Find where the given text appears and provide that cell's center as [x, y] coordinate. 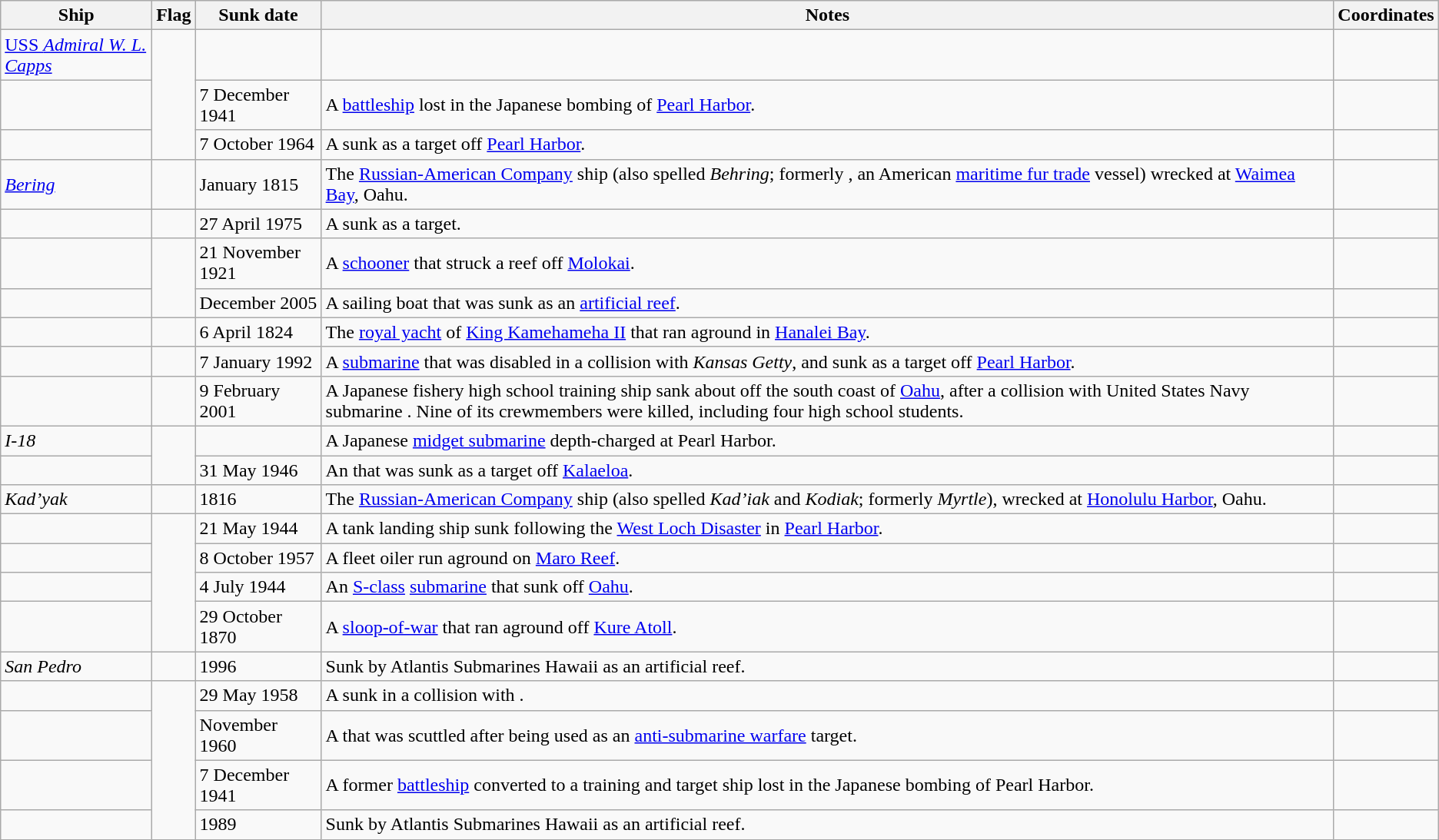
A tank landing ship sunk following the West Loch Disaster in Pearl Harbor. [827, 529]
A schooner that struck a reef off Molokai. [827, 263]
The Russian-American Company ship (also spelled Kad’iak and Kodiak; formerly Myrtle), wrecked at Honolulu Harbor, Oahu. [827, 500]
The royal yacht of King Kamehameha II that ran aground in Hanalei Bay. [827, 332]
An that was sunk as a target off Kalaeloa. [827, 470]
8 October 1957 [258, 558]
6 April 1824 [258, 332]
A former battleship converted to a training and target ship lost in the Japanese bombing of Pearl Harbor. [827, 785]
7 October 1964 [258, 144]
Ship [77, 15]
Notes [827, 15]
A fleet oiler run aground on Maro Reef. [827, 558]
A sloop-of-war that ran aground off Kure Atoll. [827, 627]
A sunk in a collision with . [827, 696]
Sunk date [258, 15]
31 May 1946 [258, 470]
I-18 [77, 440]
An S-class submarine that sunk off Oahu. [827, 587]
Flag [174, 15]
January 1815 [258, 184]
21 May 1944 [258, 529]
A Japanese midget submarine depth-charged at Pearl Harbor. [827, 440]
Coordinates [1386, 15]
The Russian-American Company ship (also spelled Behring; formerly , an American maritime fur trade vessel) wrecked at Waimea Bay, Oahu. [827, 184]
A submarine that was disabled in a collision with Kansas Getty, and sunk as a target off Pearl Harbor. [827, 361]
A that was scuttled after being used as an anti-submarine warfare target. [827, 735]
9 February 2001 [258, 401]
A sailing boat that was sunk as an artificial reef. [827, 303]
7 January 1992 [258, 361]
San Pedro [77, 666]
Kad’yak [77, 500]
4 July 1944 [258, 587]
21 November 1921 [258, 263]
1996 [258, 666]
A sunk as a target off Pearl Harbor. [827, 144]
1989 [258, 825]
A battleship lost in the Japanese bombing of Pearl Harbor. [827, 105]
USS Admiral W. L. Capps [77, 55]
1816 [258, 500]
Bering [77, 184]
29 May 1958 [258, 696]
27 April 1975 [258, 224]
December 2005 [258, 303]
A sunk as a target. [827, 224]
November 1960 [258, 735]
29 October 1870 [258, 627]
